Pinpoint the cell where the given text exists, returning its [x, y] midpoint coordinate. 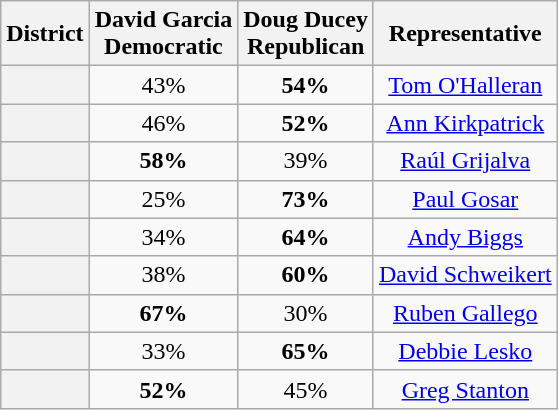
33% [164, 351]
45% [306, 389]
38% [164, 275]
73% [306, 199]
39% [306, 161]
43% [164, 85]
60% [306, 275]
30% [306, 313]
David Schweikert [465, 275]
Ruben Gallego [465, 313]
Raúl Grijalva [465, 161]
Greg Stanton [465, 389]
Tom O'Halleran [465, 85]
34% [164, 237]
Debbie Lesko [465, 351]
Doug DuceyRepublican [306, 34]
Representative [465, 34]
Andy Biggs [465, 237]
64% [306, 237]
25% [164, 199]
65% [306, 351]
Ann Kirkpatrick [465, 123]
54% [306, 85]
Paul Gosar [465, 199]
58% [164, 161]
67% [164, 313]
District [45, 34]
46% [164, 123]
David GarciaDemocratic [164, 34]
